Return (X, Y) of the center of cell containing provided text 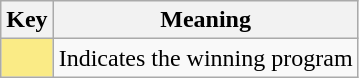
Meaning (206, 20)
Key (27, 20)
Indicates the winning program (206, 58)
